Output the (X, Y) coordinate of the center of the cell containing the given text.  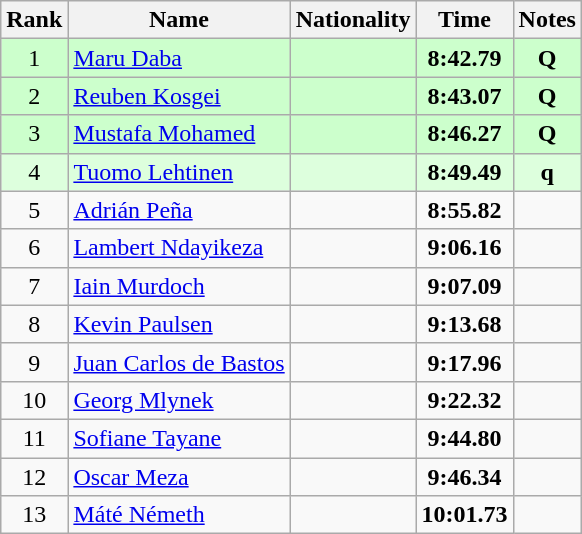
9:44.80 (464, 438)
13 (34, 515)
Kevin Paulsen (179, 324)
2 (34, 96)
Mustafa Mohamed (179, 134)
9:07.09 (464, 286)
4 (34, 172)
Tuomo Lehtinen (179, 172)
Lambert Ndayikeza (179, 248)
8:49.49 (464, 172)
1 (34, 58)
Sofiane Tayane (179, 438)
11 (34, 438)
10 (34, 400)
8:55.82 (464, 210)
8 (34, 324)
Máté Németh (179, 515)
9 (34, 362)
8:42.79 (464, 58)
5 (34, 210)
8:43.07 (464, 96)
3 (34, 134)
9:22.32 (464, 400)
Nationality (353, 20)
Reuben Kosgei (179, 96)
Georg Mlynek (179, 400)
Iain Murdoch (179, 286)
Time (464, 20)
10:01.73 (464, 515)
Rank (34, 20)
9:06.16 (464, 248)
Juan Carlos de Bastos (179, 362)
7 (34, 286)
Name (179, 20)
Notes (547, 20)
6 (34, 248)
9:13.68 (464, 324)
Maru Daba (179, 58)
q (547, 172)
9:46.34 (464, 477)
8:46.27 (464, 134)
Adrián Peña (179, 210)
9:17.96 (464, 362)
Oscar Meza (179, 477)
12 (34, 477)
